Scan for the cell matching the given text and deliver its [X, Y] coordinate at center. 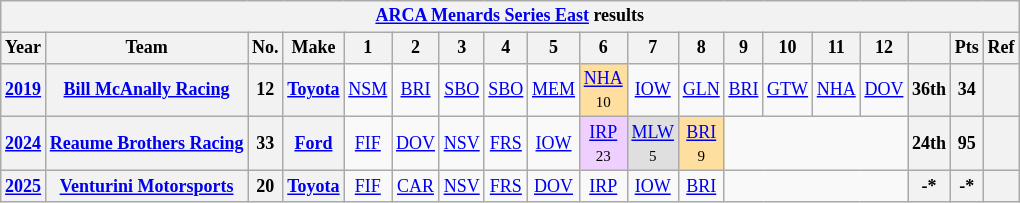
33 [266, 144]
2024 [24, 144]
Ford [314, 144]
9 [744, 48]
4 [506, 48]
8 [701, 48]
GLN [701, 90]
11 [836, 48]
34 [966, 90]
MLW5 [652, 144]
NHA10 [603, 90]
20 [266, 186]
95 [966, 144]
Make [314, 48]
2019 [24, 90]
CAR [416, 186]
Venturini Motorsports [146, 186]
IRP23 [603, 144]
1 [368, 48]
NHA [836, 90]
2025 [24, 186]
24th [930, 144]
BRI9 [701, 144]
Ref [1001, 48]
Reaume Brothers Racing [146, 144]
Team [146, 48]
Pts [966, 48]
6 [603, 48]
NSM [368, 90]
ARCA Menards Series East results [510, 16]
2 [416, 48]
MEM [554, 90]
GTW [788, 90]
Bill McAnally Racing [146, 90]
7 [652, 48]
5 [554, 48]
36th [930, 90]
No. [266, 48]
3 [462, 48]
10 [788, 48]
Year [24, 48]
IRP [603, 186]
